Capture the cell that displays the provided text and extract its (X, Y) central coordinate. 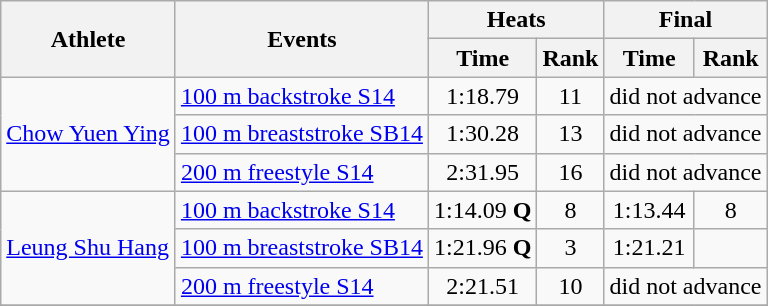
Heats (516, 20)
11 (570, 96)
2:31.95 (482, 172)
Athlete (88, 39)
1:18.79 (482, 96)
10 (570, 286)
3 (570, 248)
16 (570, 172)
1:13.44 (649, 210)
Leung Shu Hang (88, 248)
Events (302, 39)
Final (686, 20)
13 (570, 134)
1:21.96 Q (482, 248)
2:21.51 (482, 286)
Chow Yuen Ying (88, 134)
1:14.09 Q (482, 210)
1:30.28 (482, 134)
1:21.21 (649, 248)
